Provide the [X, Y] coordinate of the cell's center where the given text is located.  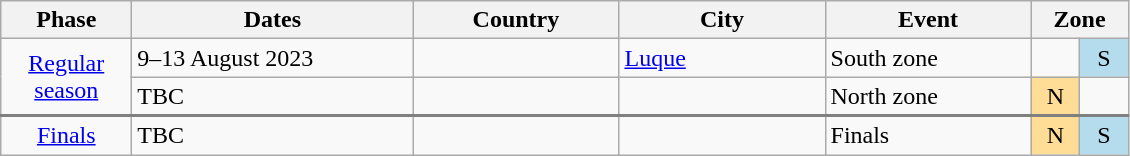
Luque [722, 58]
South zone [928, 58]
North zone [928, 96]
Phase [66, 20]
Dates [272, 20]
City [722, 20]
9–13 August 2023 [272, 58]
Country [516, 20]
Regularseason [66, 78]
Event [928, 20]
Zone [1080, 20]
